Capture the cell that displays the provided text and extract its [X, Y] central coordinate. 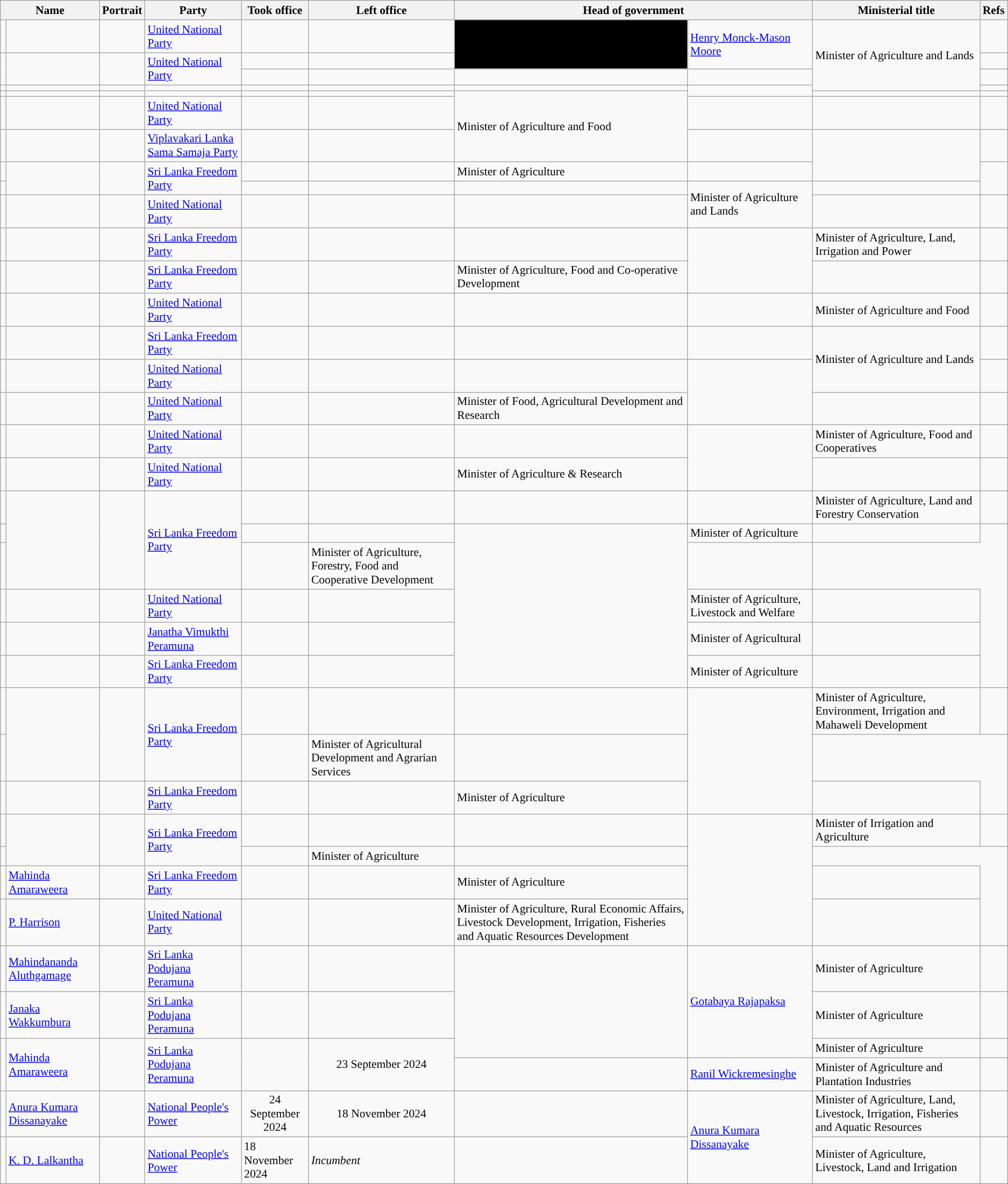
Henry Monck-Mason Moore [750, 45]
Minister of Agriculture, Food and Cooperatives [897, 442]
Minister of Agriculture, Livestock, Land and Irrigation [897, 1160]
23 September 2024 [382, 1065]
Minister of Food, Agricultural Development and Research [571, 409]
Janaka Wakkumbura [53, 1015]
Minister of Agriculture and Plantation Industries [897, 1074]
Minister of Agriculture & Research [571, 474]
Minister of Agriculture, Rural Economic Affairs, Livestock Development, Irrigation, Fisheries and Aquatic Resources Development [571, 923]
Minister of Irrigation and Agriculture [897, 830]
Minister of Agriculture, Forestry, Food and Cooperative Development [382, 567]
Janatha Vimukthi Peramuna [193, 639]
Left office [382, 10]
P. Harrison [53, 923]
Minister of Agriculture, Land, Irrigation and Power [897, 244]
Head of government [633, 10]
Incumbent [382, 1160]
Minister of Agriculture, Land and Forestry Conservation [897, 508]
Ranil Wickremesinghe [750, 1074]
Minister of Agriculture, Environment, Irrigation and Mahaweli Development [897, 712]
Gotabaya Rajapaksa [750, 1001]
Party [193, 10]
Refs [993, 10]
Viplavakari Lanka Sama Samaja Party [193, 145]
Portrait [122, 10]
Took office [275, 10]
Minister of Agricultural Development and Agrarian Services [382, 758]
Minister of Agriculture, Land, Livestock, Irrigation, Fisheries and Aquatic Resources [897, 1114]
Minister of Agriculture, Livestock and Welfare [750, 605]
Ministerial title [897, 10]
Minister of Agricultural [750, 639]
Name [50, 10]
24 September 2024 [275, 1114]
Minister of Agriculture, Food and Co-operative Development [571, 277]
Mahindananda Aluthgamage [53, 969]
K. D. Lalkantha [53, 1160]
